Extract the (X, Y) coordinate from the center of the cell holding the provided text.  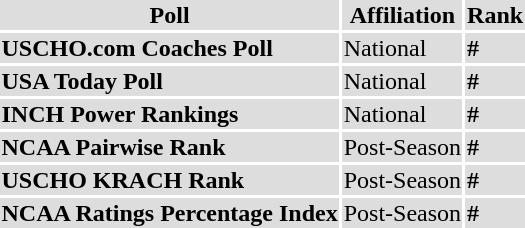
USA Today Poll (170, 81)
Affiliation (402, 15)
INCH Power Rankings (170, 114)
USCHO KRACH Rank (170, 180)
Poll (170, 15)
USCHO.com Coaches Poll (170, 48)
Rank (496, 15)
NCAA Ratings Percentage Index (170, 213)
NCAA Pairwise Rank (170, 147)
